Locate the cell with the specified text and output its [x, y] center coordinate. 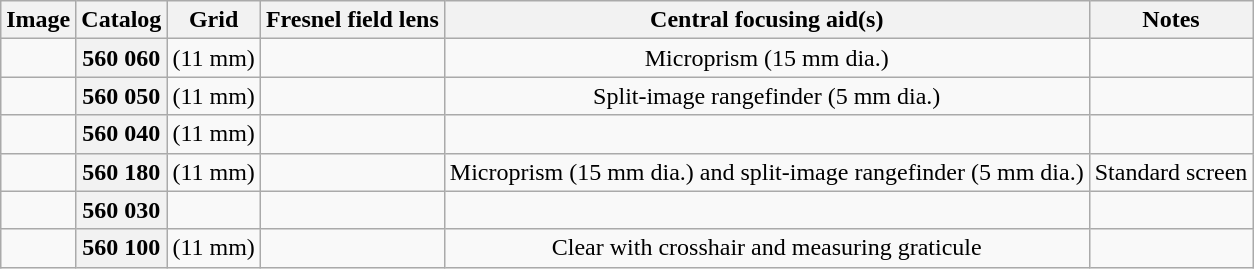
560 050 [122, 96]
Grid [214, 20]
Central focusing aid(s) [766, 20]
Microprism (15 mm dia.) and split-image rangefinder (5 mm dia.) [766, 172]
560 060 [122, 58]
Clear with crosshair and measuring graticule [766, 248]
560 040 [122, 134]
Catalog [122, 20]
560 100 [122, 248]
Image [38, 20]
Notes [1171, 20]
560 180 [122, 172]
Fresnel field lens [352, 20]
Standard screen [1171, 172]
Microprism (15 mm dia.) [766, 58]
Split-image rangefinder (5 mm dia.) [766, 96]
560 030 [122, 210]
